Detect which cell encompasses the target text, then output its [x, y] center coordinate. 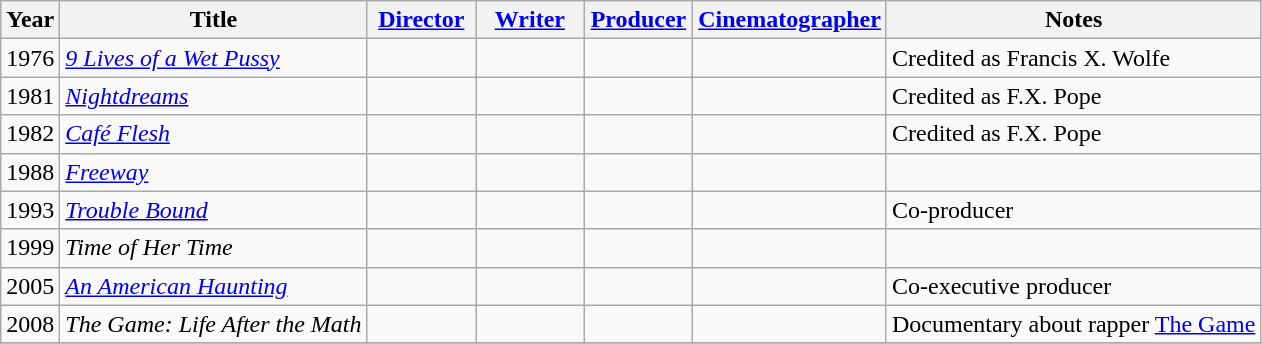
1988 [30, 172]
Trouble Bound [214, 210]
1976 [30, 58]
Notes [1073, 20]
Time of Her Time [214, 248]
1981 [30, 96]
1982 [30, 134]
2005 [30, 286]
An American Haunting [214, 286]
Writer [530, 20]
Nightdreams [214, 96]
Credited as Francis X. Wolfe [1073, 58]
Freeway [214, 172]
9 Lives of a Wet Pussy [214, 58]
Cinematographer [790, 20]
1993 [30, 210]
2008 [30, 324]
Title [214, 20]
1999 [30, 248]
Co-executive producer [1073, 286]
Café Flesh [214, 134]
Co-producer [1073, 210]
Producer [638, 20]
The Game: Life After the Math [214, 324]
Documentary about rapper The Game [1073, 324]
Director [422, 20]
Year [30, 20]
